Extract the [X, Y] coordinate from the center of the cell holding the provided text.  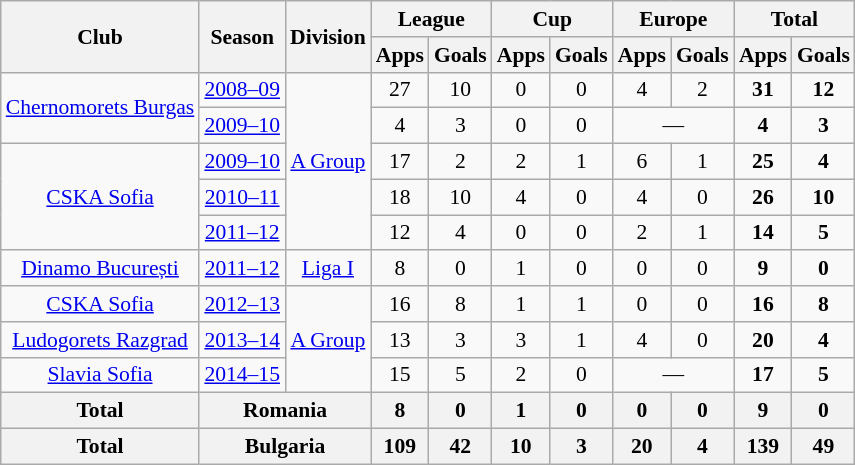
18 [400, 197]
6 [642, 162]
Europe [674, 19]
Dinamo București [100, 269]
Slavia Sofia [100, 375]
26 [763, 197]
14 [763, 233]
31 [763, 90]
Chernomorets Burgas [100, 108]
25 [763, 162]
2014–15 [242, 375]
42 [460, 447]
49 [824, 447]
Liga I [328, 269]
2012–13 [242, 304]
27 [400, 90]
Division [328, 36]
2010–11 [242, 197]
Bulgaria [284, 447]
Club [100, 36]
Romania [284, 411]
Cup [552, 19]
13 [400, 340]
League [432, 19]
139 [763, 447]
Season [242, 36]
109 [400, 447]
15 [400, 375]
Ludogorets Razgrad [100, 340]
2008–09 [242, 90]
2013–14 [242, 340]
